Pinpoint the cell where the given text exists, returning its [X, Y] midpoint coordinate. 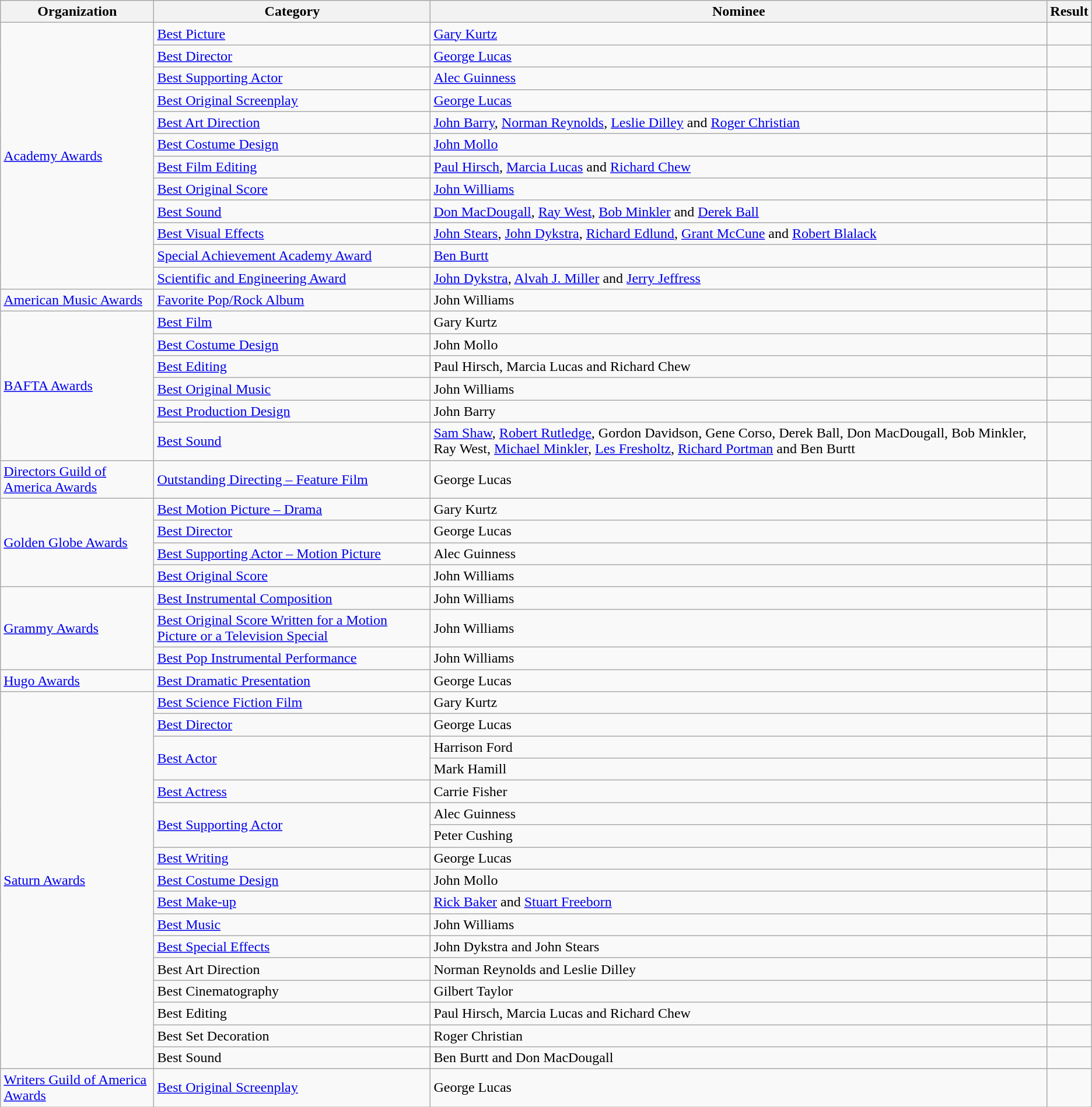
Grammy Awards [77, 628]
Best Actress [292, 791]
Best Motion Picture – Drama [292, 509]
Roger Christian [738, 1035]
John Dykstra and John Stears [738, 947]
Best Original Score Written for a Motion Picture or a Television Special [292, 628]
Result [1069, 12]
Hugo Awards [77, 681]
Ben Burtt and Don MacDougall [738, 1058]
Harrison Ford [738, 747]
Mark Hamill [738, 769]
John Stears, John Dykstra, Richard Edlund, Grant McCune and Robert Blalack [738, 233]
Best Music [292, 924]
Peter Cushing [738, 836]
Best Cinematography [292, 991]
American Music Awards [77, 300]
Scientific and Engineering Award [292, 278]
BAFTA Awards [77, 386]
Best Production Design [292, 411]
Organization [77, 12]
John Barry, Norman Reynolds, Leslie Dilley and Roger Christian [738, 122]
Nominee [738, 12]
Best Actor [292, 758]
John Barry [738, 411]
Directors Guild of America Awards [77, 479]
Academy Awards [77, 156]
Gilbert Taylor [738, 991]
Saturn Awards [77, 881]
Best Pop Instrumental Performance [292, 658]
Favorite Pop/Rock Album [292, 300]
Special Achievement Academy Award [292, 255]
Ben Burtt [738, 255]
Writers Guild of America Awards [77, 1088]
Best Make-up [292, 902]
Best Picture [292, 34]
Best Film [292, 323]
Best Science Fiction Film [292, 703]
Outstanding Directing – Feature Film [292, 479]
Golden Globe Awards [77, 542]
Best Set Decoration [292, 1035]
Category [292, 12]
Best Instrumental Composition [292, 598]
Carrie Fisher [738, 791]
Best Film Editing [292, 167]
Best Visual Effects [292, 233]
Best Supporting Actor – Motion Picture [292, 553]
John Dykstra, Alvah J. Miller and Jerry Jeffress [738, 278]
Best Special Effects [292, 947]
Best Writing [292, 858]
Best Dramatic Presentation [292, 681]
Rick Baker and Stuart Freeborn [738, 902]
Best Original Music [292, 389]
Don MacDougall, Ray West, Bob Minkler and Derek Ball [738, 211]
Norman Reynolds and Leslie Dilley [738, 969]
